From the cell containing the given text, extract its center point as [x, y] coordinate. 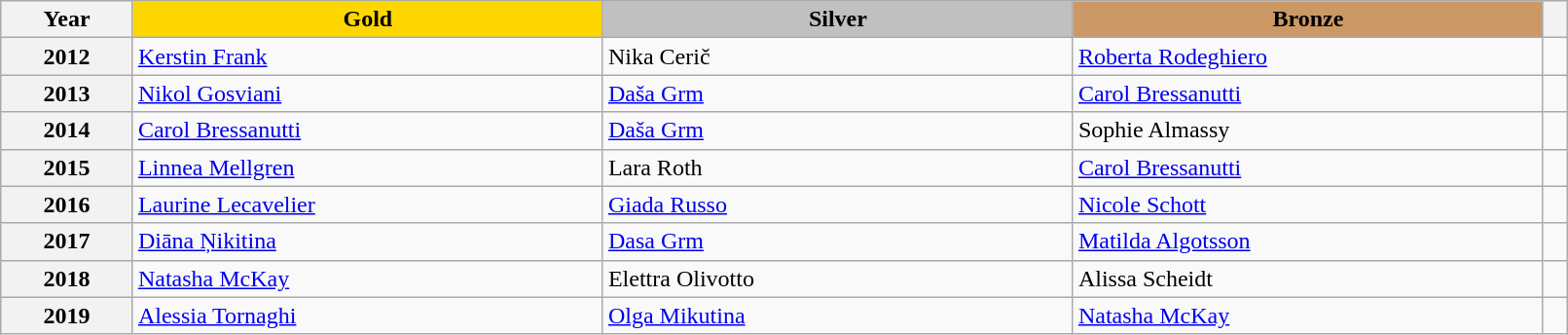
Sophie Almassy [1308, 130]
Giada Russo [837, 205]
Matilda Algotsson [1308, 242]
Kerstin Frank [368, 56]
2018 [67, 279]
Dasa Grm [837, 242]
Silver [837, 19]
2017 [67, 242]
Gold [368, 19]
2013 [67, 93]
2015 [67, 167]
Year [67, 19]
Alessia Tornaghi [368, 316]
2016 [67, 205]
Linnea Mellgren [368, 167]
Roberta Rodeghiero [1308, 56]
Nika Cerič [837, 56]
2014 [67, 130]
Diāna Ņikitina [368, 242]
Nikol Gosviani [368, 93]
Laurine Lecavelier [368, 205]
2012 [67, 56]
Alissa Scheidt [1308, 279]
Lara Roth [837, 167]
Elettra Olivotto [837, 279]
Nicole Schott [1308, 205]
2019 [67, 316]
Olga Mikutina [837, 316]
Bronze [1308, 19]
